Identify which cell holds the provided text, then report its (X, Y) central coordinate. 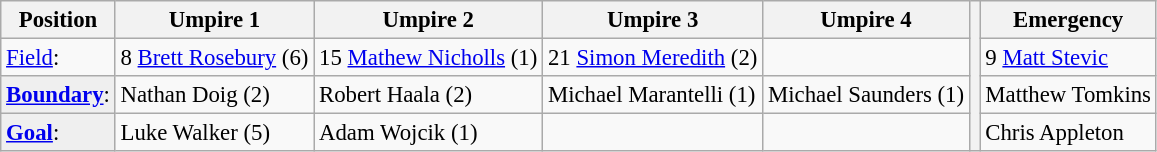
Chris Appleton (1068, 133)
Position (58, 20)
15 Mathew Nicholls (1) (428, 58)
Umpire 4 (866, 20)
Umpire 2 (428, 20)
Adam Wojcik (1) (428, 133)
Emergency (1068, 20)
8 Brett Rosebury (6) (214, 58)
Goal: (58, 133)
Michael Marantelli (1) (653, 95)
Michael Saunders (1) (866, 95)
Robert Haala (2) (428, 95)
21 Simon Meredith (2) (653, 58)
9 Matt Stevic (1068, 58)
Luke Walker (5) (214, 133)
Umpire 1 (214, 20)
Umpire 3 (653, 20)
Field: (58, 58)
Nathan Doig (2) (214, 95)
Matthew Tomkins (1068, 95)
Boundary: (58, 95)
